Find where the given text appears and provide that cell's center as [X, Y] coordinate. 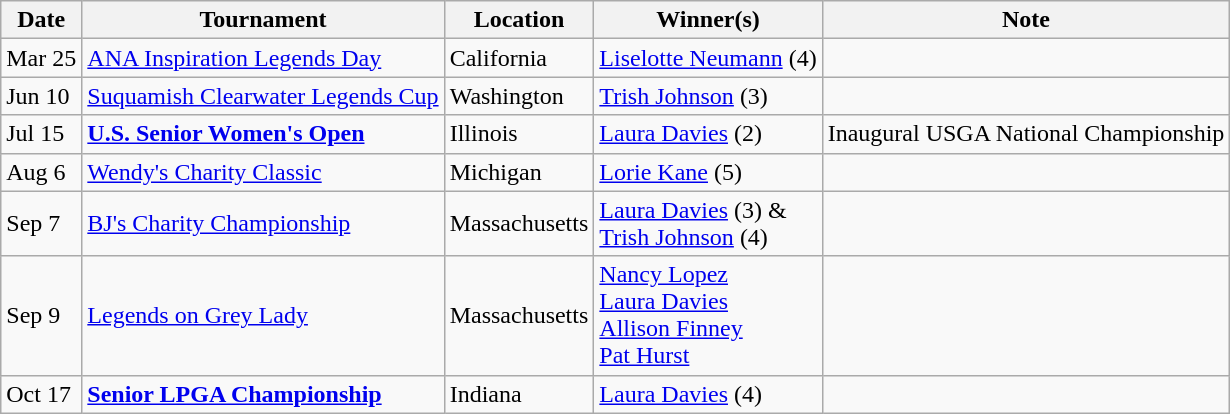
Sep 7 [42, 224]
Michigan [519, 172]
Laura Davies (2) [708, 134]
Suquamish Clearwater Legends Cup [263, 96]
Laura Davies (4) [708, 394]
Date [42, 20]
Liselotte Neumann (4) [708, 58]
Oct 17 [42, 394]
Washington [519, 96]
Sep 9 [42, 316]
Jul 15 [42, 134]
Jun 10 [42, 96]
BJ's Charity Championship [263, 224]
Inaugural USGA National Championship [1026, 134]
Legends on Grey Lady [263, 316]
Senior LPGA Championship [263, 394]
Winner(s) [708, 20]
Wendy's Charity Classic [263, 172]
U.S. Senior Women's Open [263, 134]
Location [519, 20]
California [519, 58]
Mar 25 [42, 58]
ANA Inspiration Legends Day [263, 58]
Illinois [519, 134]
Trish Johnson (3) [708, 96]
Tournament [263, 20]
Note [1026, 20]
Aug 6 [42, 172]
Indiana [519, 394]
Laura Davies (3) & Trish Johnson (4) [708, 224]
Nancy Lopez Laura Davies Allison Finney Pat Hurst [708, 316]
Lorie Kane (5) [708, 172]
